From the cell containing the given text, extract its center point as [X, Y] coordinate. 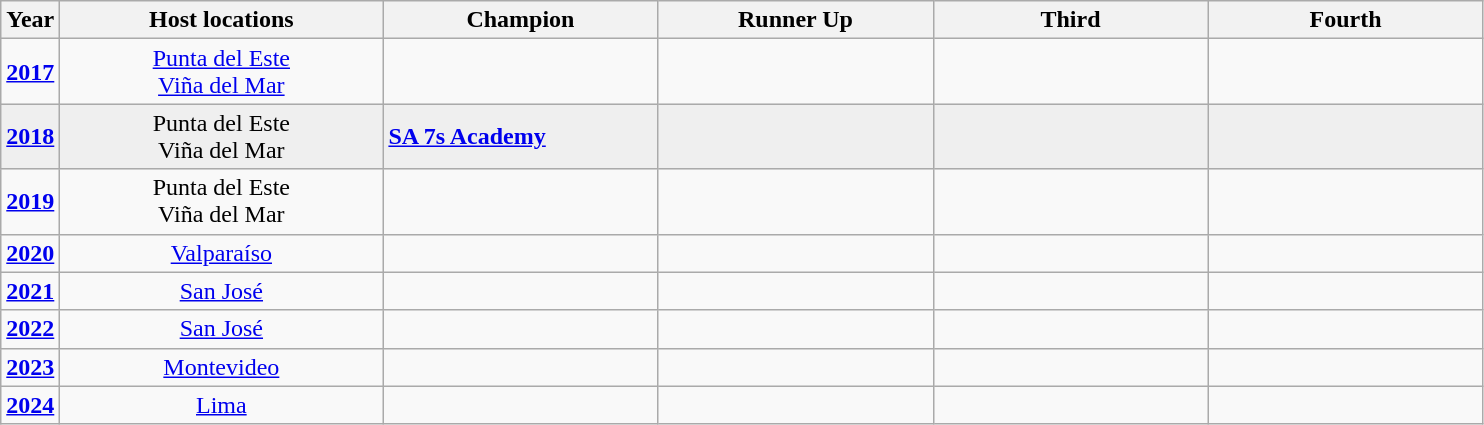
2017 [30, 72]
Runner Up [796, 20]
2019 [30, 202]
Montevideo [222, 367]
Champion [520, 20]
SA 7s Academy [520, 136]
2023 [30, 367]
2024 [30, 405]
Valparaíso [222, 253]
Fourth [1346, 20]
2022 [30, 329]
Host locations [222, 20]
2021 [30, 291]
2020 [30, 253]
Year [30, 20]
Lima [222, 405]
Third [1070, 20]
2018 [30, 136]
